Return the [X, Y] coordinate for the center point of the cell that contains the specified text.  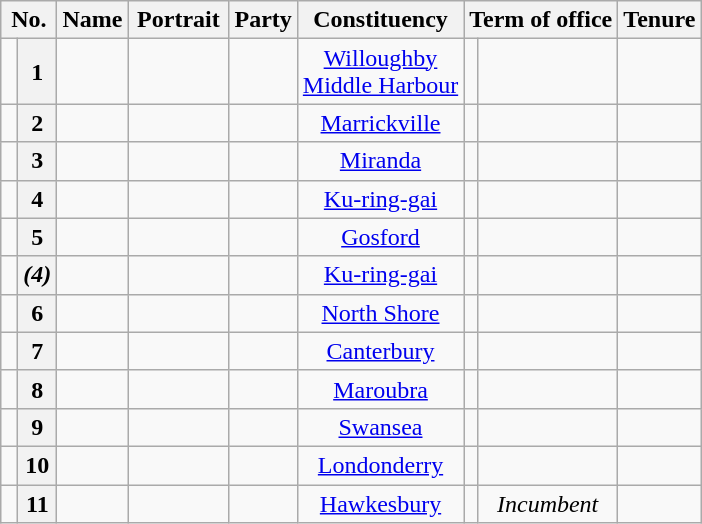
Incumbent [547, 503]
Maroubra [380, 389]
9 [38, 427]
7 [38, 351]
10 [38, 465]
North Shore [380, 313]
Swansea [380, 427]
Tenure [660, 20]
Constituency [380, 20]
(4) [38, 275]
Canterbury [380, 351]
No. [29, 20]
Miranda [380, 161]
Hawkesbury [380, 503]
Party [263, 20]
8 [38, 389]
Marrickville [380, 123]
6 [38, 313]
1 [38, 72]
11 [38, 503]
Londonderry [380, 465]
Gosford [380, 237]
4 [38, 199]
WilloughbyMiddle Harbour [380, 72]
Portrait [178, 20]
3 [38, 161]
Term of office [541, 20]
5 [38, 237]
2 [38, 123]
Name [92, 20]
